For the text-containing cell, return its midpoint in (x, y) coordinate format. 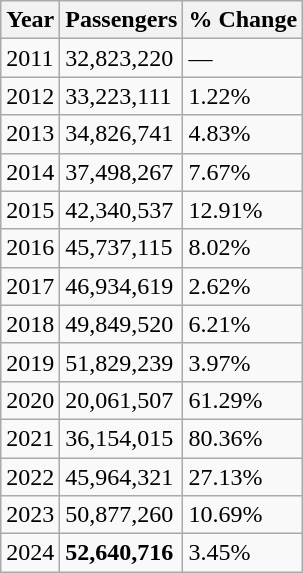
33,223,111 (122, 96)
46,934,619 (122, 286)
% Change (243, 20)
37,498,267 (122, 172)
42,340,537 (122, 210)
2014 (30, 172)
45,964,321 (122, 477)
Year (30, 20)
Passengers (122, 20)
7.67% (243, 172)
20,061,507 (122, 400)
1.22% (243, 96)
50,877,260 (122, 515)
12.91% (243, 210)
2023 (30, 515)
2022 (30, 477)
32,823,220 (122, 58)
10.69% (243, 515)
2013 (30, 134)
2024 (30, 553)
8.02% (243, 248)
80.36% (243, 438)
2019 (30, 362)
— (243, 58)
2018 (30, 324)
2021 (30, 438)
2011 (30, 58)
45,737,115 (122, 248)
36,154,015 (122, 438)
2.62% (243, 286)
2015 (30, 210)
2017 (30, 286)
4.83% (243, 134)
2020 (30, 400)
52,640,716 (122, 553)
34,826,741 (122, 134)
3.97% (243, 362)
6.21% (243, 324)
2012 (30, 96)
49,849,520 (122, 324)
3.45% (243, 553)
51,829,239 (122, 362)
27.13% (243, 477)
2016 (30, 248)
61.29% (243, 400)
